From the cell containing the given text, extract its center point as [x, y] coordinate. 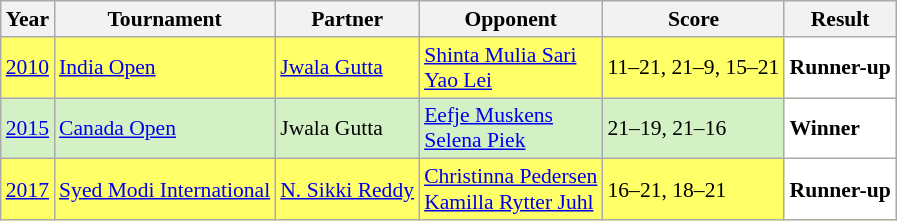
11–21, 21–9, 15–21 [693, 68]
21–19, 21–16 [693, 128]
Score [693, 19]
2010 [28, 68]
N. Sikki Reddy [347, 190]
Winner [840, 128]
Canada Open [164, 128]
Tournament [164, 19]
Shinta Mulia Sari Yao Lei [510, 68]
Partner [347, 19]
Opponent [510, 19]
Year [28, 19]
Syed Modi International [164, 190]
Result [840, 19]
2015 [28, 128]
2017 [28, 190]
Christinna Pedersen Kamilla Rytter Juhl [510, 190]
India Open [164, 68]
16–21, 18–21 [693, 190]
Eefje Muskens Selena Piek [510, 128]
